Search for the cell housing the specified text and yield its [X, Y] center coordinate. 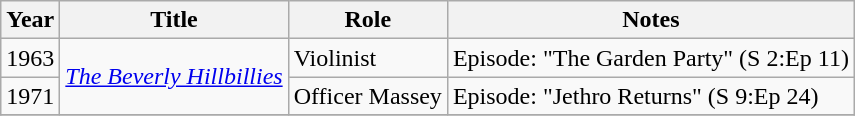
Violinist [368, 58]
The Beverly Hillbillies [174, 77]
Title [174, 20]
Officer Massey [368, 96]
Episode: "Jethro Returns" (S 9:Ep 24) [650, 96]
Year [30, 20]
Notes [650, 20]
1971 [30, 96]
1963 [30, 58]
Role [368, 20]
Episode: "The Garden Party" (S 2:Ep 11) [650, 58]
